Return the [x, y] coordinate for the center point of the cell that contains the specified text.  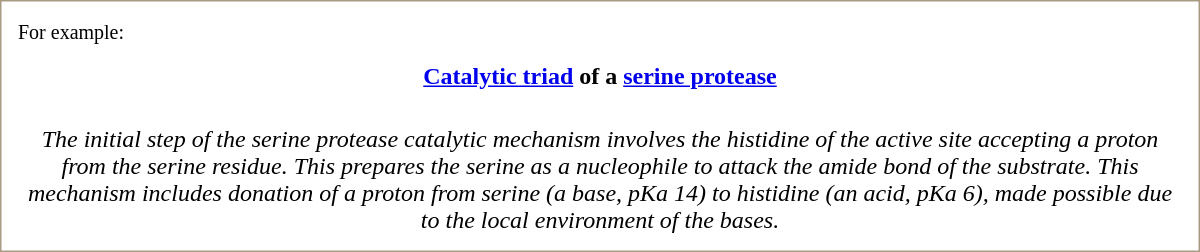
For example: [600, 31]
Catalytic triad of a serine protease [600, 77]
